Extract the [x, y] coordinate from the center of the cell holding the provided text.  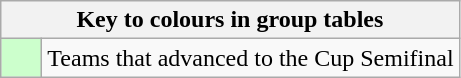
Teams that advanced to the Cup Semifinal [250, 58]
Key to colours in group tables [230, 20]
